Determine the [X, Y] coordinate at the center of the cell enclosing the given text.  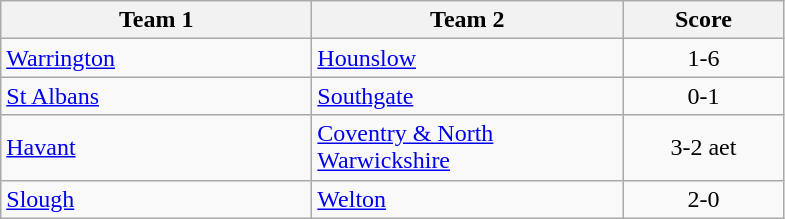
Warrington [156, 58]
Havant [156, 148]
Hounslow [468, 58]
Coventry & North Warwickshire [468, 148]
1-6 [704, 58]
0-1 [704, 96]
3-2 aet [704, 148]
Welton [468, 199]
Slough [156, 199]
Team 2 [468, 20]
Team 1 [156, 20]
Score [704, 20]
2-0 [704, 199]
St Albans [156, 96]
Southgate [468, 96]
